For the text-containing cell, return its midpoint in (x, y) coordinate format. 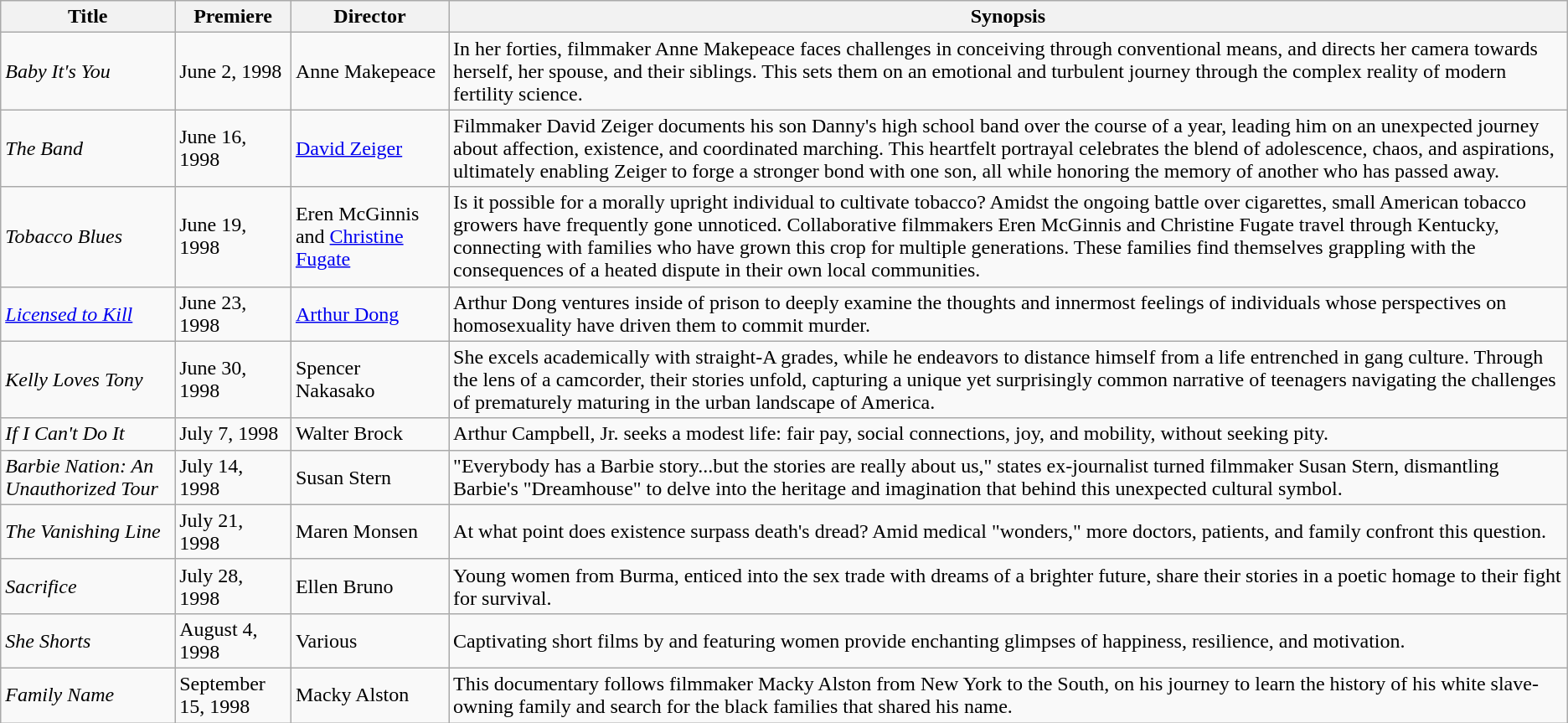
Title (88, 17)
June 30, 1998 (233, 380)
At what point does existence surpass death's dread? Amid medical "wonders," more doctors, patients, and family confront this question. (1008, 531)
Kelly Loves Tony (88, 380)
Tobacco Blues (88, 236)
Family Name (88, 695)
June 19, 1998 (233, 236)
Eren McGinnis and Christine Fugate (369, 236)
Baby It's You (88, 71)
Anne Makepeace (369, 71)
Barbie Nation: An Unauthorized Tour (88, 478)
Macky Alston (369, 695)
If I Can't Do It (88, 434)
She Shorts (88, 640)
June 16, 1998 (233, 148)
June 23, 1998 (233, 313)
June 2, 1998 (233, 71)
Premiere (233, 17)
July 14, 1998 (233, 478)
Various (369, 640)
Spencer Nakasako (369, 380)
Ellen Bruno (369, 586)
Arthur Dong (369, 313)
Walter Brock (369, 434)
July 28, 1998 (233, 586)
The Vanishing Line (88, 531)
David Zeiger (369, 148)
Licensed to Kill (88, 313)
Sacrifice (88, 586)
Captivating short films by and featuring women provide enchanting glimpses of happiness, resilience, and motivation. (1008, 640)
Synopsis (1008, 17)
July 21, 1998 (233, 531)
Maren Monsen (369, 531)
Arthur Campbell, Jr. seeks a modest life: fair pay, social connections, joy, and mobility, without seeking pity. (1008, 434)
The Band (88, 148)
July 7, 1998 (233, 434)
August 4, 1998 (233, 640)
Susan Stern (369, 478)
September 15, 1998 (233, 695)
Director (369, 17)
